Provide the (x, y) coordinate of the cell's center where the given text is located.  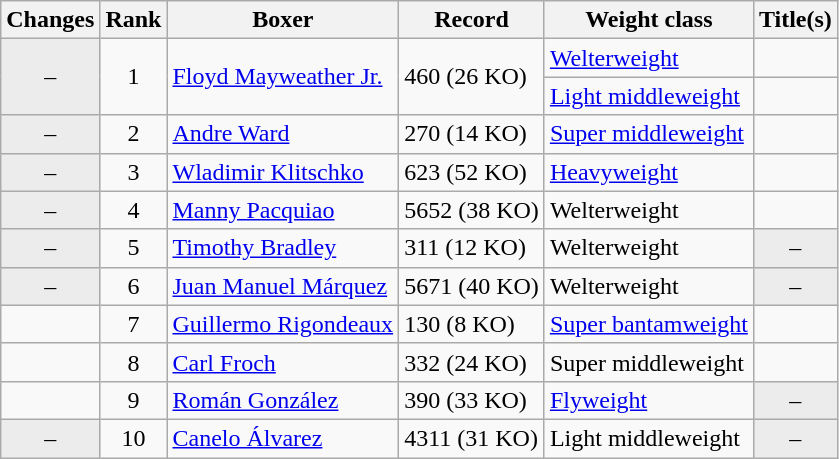
Timothy Bradley (283, 248)
7 (134, 324)
8 (134, 362)
Flyweight (648, 400)
Rank (134, 20)
Juan Manuel Márquez (283, 286)
Wladimir Klitschko (283, 172)
2 (134, 134)
3 (134, 172)
130 (8 KO) (472, 324)
Super bantamweight (648, 324)
6 (134, 286)
Boxer (283, 20)
10 (134, 438)
460 (26 KO) (472, 77)
5652 (38 KO) (472, 210)
311 (12 KO) (472, 248)
Carl Froch (283, 362)
1 (134, 77)
Canelo Álvarez (283, 438)
Changes (50, 20)
Manny Pacquiao (283, 210)
Heavyweight (648, 172)
4 (134, 210)
Record (472, 20)
270 (14 KO) (472, 134)
Title(s) (795, 20)
Floyd Mayweather Jr. (283, 77)
Román González (283, 400)
Guillermo Rigondeaux (283, 324)
4311 (31 KO) (472, 438)
Weight class (648, 20)
332 (24 KO) (472, 362)
390 (33 KO) (472, 400)
9 (134, 400)
5671 (40 KO) (472, 286)
Andre Ward (283, 134)
5 (134, 248)
623 (52 KO) (472, 172)
